From the cell containing the given text, extract its center point as (x, y) coordinate. 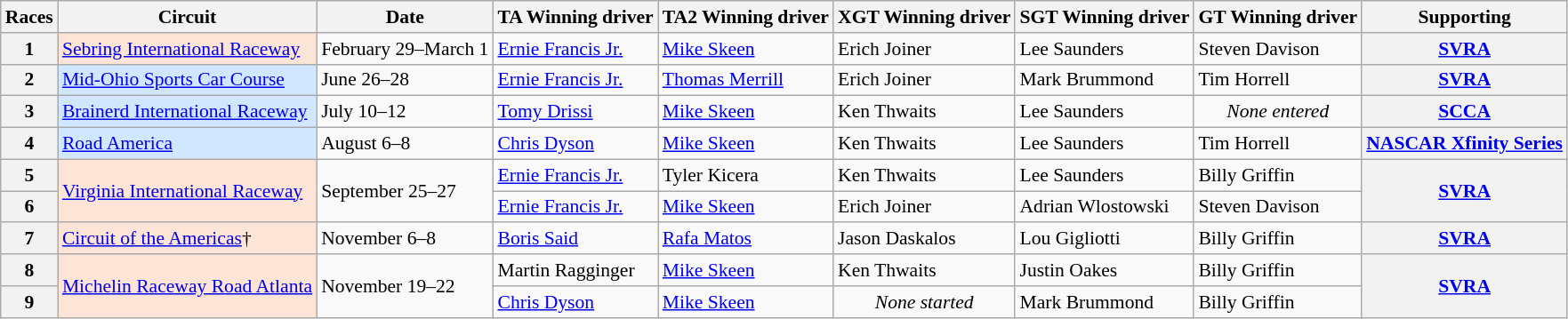
Supporting (1464, 17)
Date (405, 17)
June 26–28 (405, 80)
XGT Winning driver (924, 17)
3 (29, 112)
Michelin Raceway Road Atlanta (187, 286)
August 6–8 (405, 144)
None started (924, 302)
6 (29, 207)
Adrian Wlostowski (1105, 207)
Mid-Ohio Sports Car Course (187, 80)
July 10–12 (405, 112)
Justin Oakes (1105, 270)
Tyler Kicera (745, 175)
November 6–8 (405, 239)
Martin Ragginger (575, 270)
Road America (187, 144)
SCCA (1464, 112)
Races (29, 17)
Brainerd International Raceway (187, 112)
Tomy Drissi (575, 112)
5 (29, 175)
8 (29, 270)
September 25–27 (405, 190)
Circuit (187, 17)
Boris Said (575, 239)
7 (29, 239)
Circuit of the Americas† (187, 239)
NASCAR Xfinity Series (1464, 144)
Sebring International Raceway (187, 49)
Virginia International Raceway (187, 190)
November 19–22 (405, 286)
1 (29, 49)
2 (29, 80)
February 29–March 1 (405, 49)
9 (29, 302)
TA Winning driver (575, 17)
None entered (1277, 112)
TA2 Winning driver (745, 17)
4 (29, 144)
Thomas Merrill (745, 80)
GT Winning driver (1277, 17)
Jason Daskalos (924, 239)
Rafa Matos (745, 239)
SGT Winning driver (1105, 17)
Lou Gigliotti (1105, 239)
